From the cell containing the given text, extract its center point as (X, Y) coordinate. 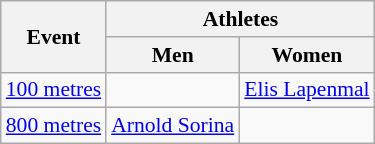
Athletes (240, 19)
100 metres (54, 90)
Arnold Sorina (172, 126)
Event (54, 36)
Men (172, 55)
800 metres (54, 126)
Women (306, 55)
Elis Lapenmal (306, 90)
